Locate the cell with the specified text and output its (X, Y) center coordinate. 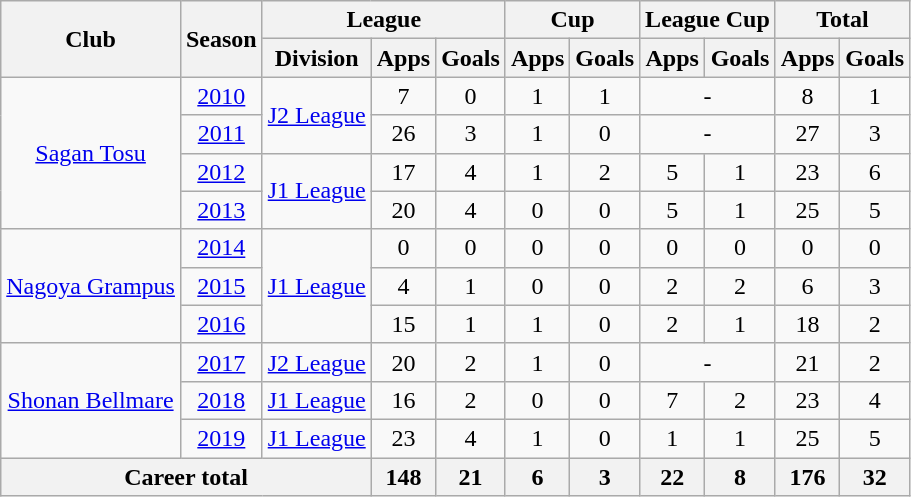
27 (807, 134)
Sagan Tosu (91, 153)
2012 (221, 172)
2018 (221, 400)
Shonan Bellmare (91, 400)
2016 (221, 324)
League Cup (708, 20)
Cup (572, 20)
176 (807, 477)
Division (316, 58)
2014 (221, 248)
2019 (221, 438)
Career total (186, 477)
26 (403, 134)
32 (875, 477)
League (384, 20)
2017 (221, 362)
2010 (221, 96)
18 (807, 324)
15 (403, 324)
Total (842, 20)
2015 (221, 286)
16 (403, 400)
17 (403, 172)
Nagoya Grampus (91, 286)
2013 (221, 210)
2011 (221, 134)
Club (91, 39)
Season (221, 39)
148 (403, 477)
22 (672, 477)
